Pinpoint the cell where the given text exists, returning its (x, y) midpoint coordinate. 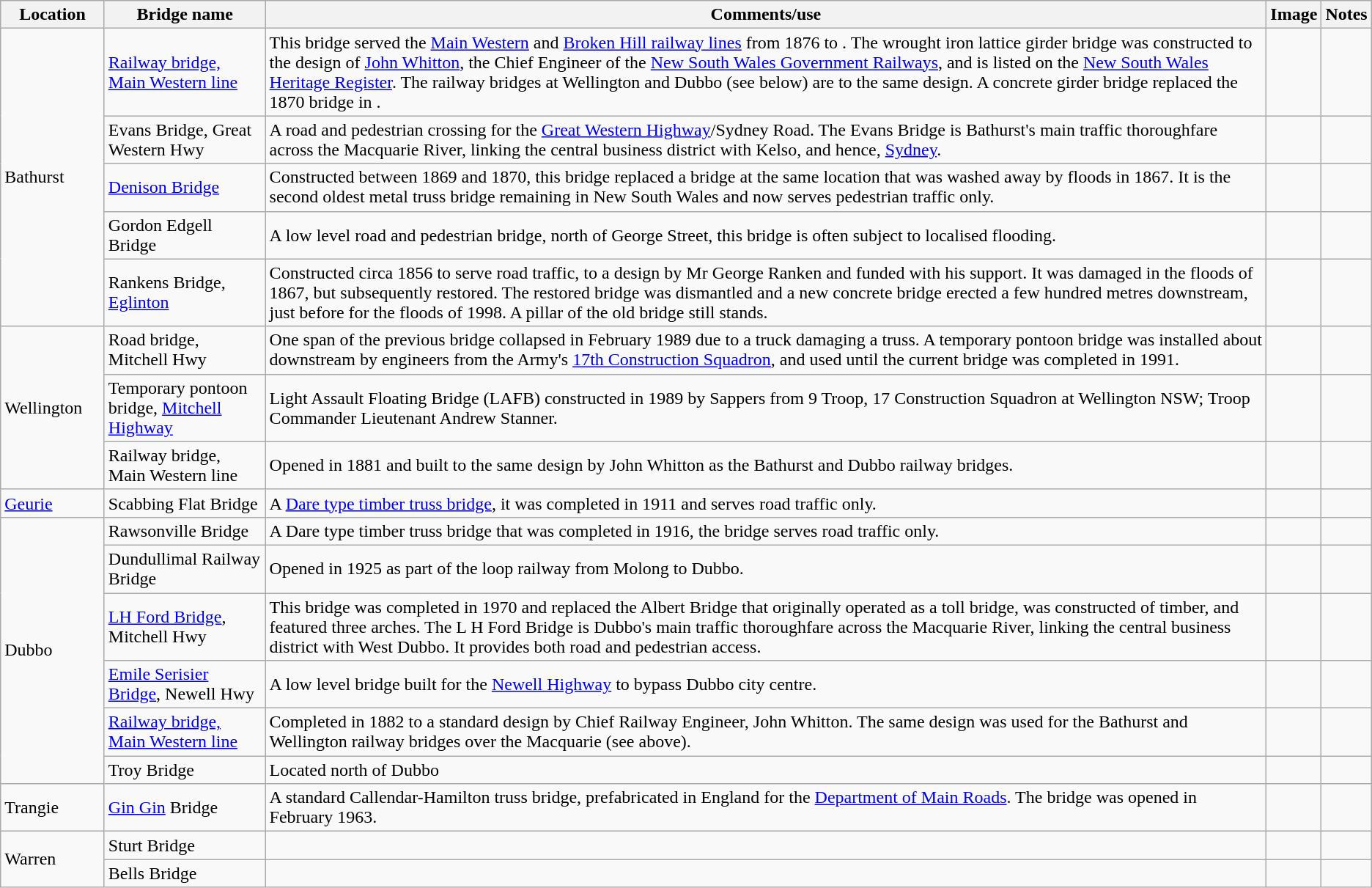
Opened in 1881 and built to the same design by John Whitton as the Bathurst and Dubbo railway bridges. (766, 465)
Rankens Bridge, Eglinton (185, 293)
Sturt Bridge (185, 845)
Scabbing Flat Bridge (185, 503)
Bathurst (53, 177)
Temporary pontoon bridge, Mitchell Highway (185, 408)
Evans Bridge, Great Western Hwy (185, 139)
A Dare type timber truss bridge, it was completed in 1911 and serves road traffic only. (766, 503)
Located north of Dubbo (766, 770)
Comments/use (766, 15)
A low level bridge built for the Newell Highway to bypass Dubbo city centre. (766, 685)
Trangie (53, 808)
A Dare type timber truss bridge that was completed in 1916, the bridge serves road traffic only. (766, 531)
Bells Bridge (185, 873)
Road bridge, Mitchell Hwy (185, 351)
Denison Bridge (185, 188)
Location (53, 15)
Geurie (53, 503)
Bridge name (185, 15)
Troy Bridge (185, 770)
Emile Serisier Bridge, Newell Hwy (185, 685)
Wellington (53, 408)
A low level road and pedestrian bridge, north of George Street, this bridge is often subject to localised flooding. (766, 235)
A standard Callendar-Hamilton truss bridge, prefabricated in England for the Department of Main Roads. The bridge was opened in February 1963. (766, 808)
Dubbo (53, 650)
Image (1294, 15)
Notes (1346, 15)
Rawsonville Bridge (185, 531)
LH Ford Bridge, Mitchell Hwy (185, 626)
Dundullimal Railway Bridge (185, 569)
Opened in 1925 as part of the loop railway from Molong to Dubbo. (766, 569)
Gin Gin Bridge (185, 808)
Gordon Edgell Bridge (185, 235)
Warren (53, 859)
